Scan for the cell matching the given text and deliver its [X, Y] coordinate at center. 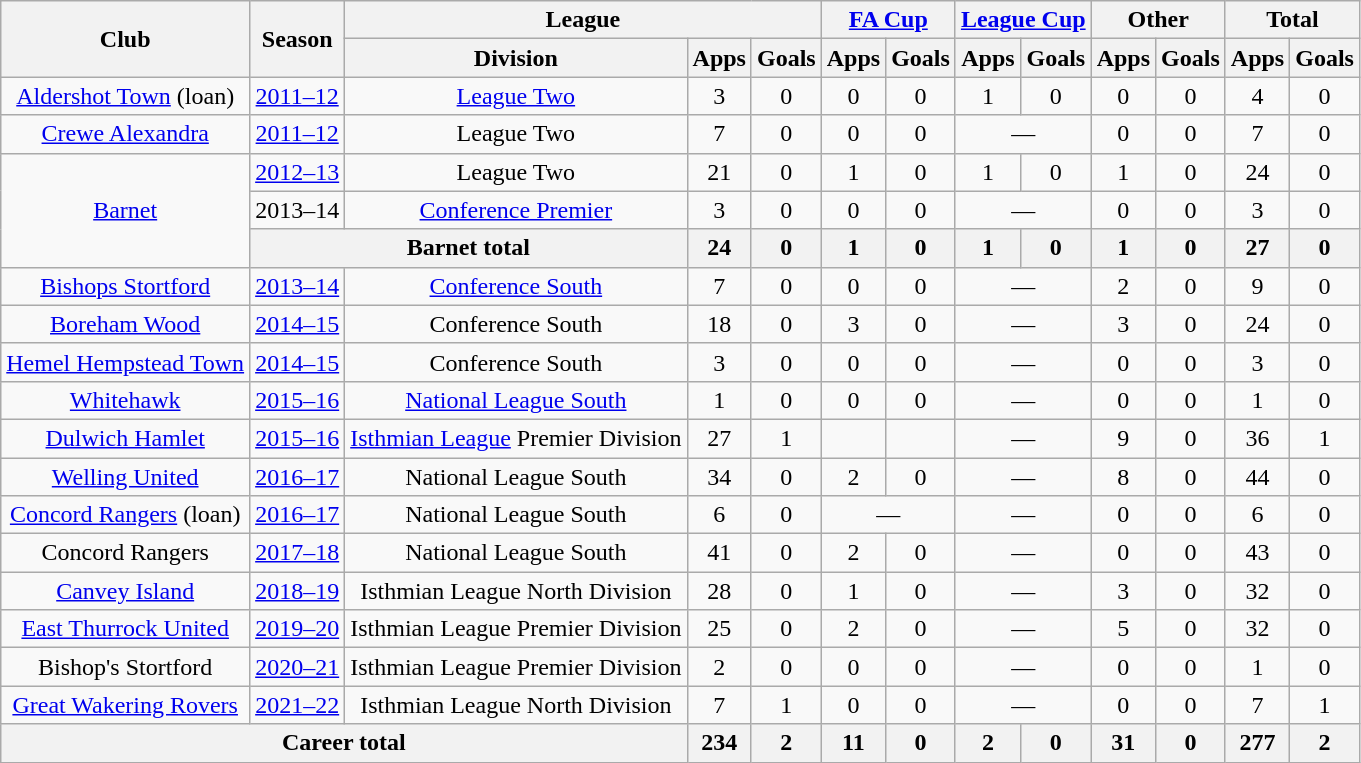
2021–22 [298, 705]
28 [719, 591]
234 [719, 743]
Club [126, 39]
25 [719, 629]
44 [1257, 477]
36 [1257, 438]
31 [1123, 743]
Career total [344, 743]
Barnet [126, 210]
277 [1257, 743]
Division [516, 58]
43 [1257, 553]
Season [298, 39]
Concord Rangers [126, 553]
2020–21 [298, 667]
League [584, 20]
2012–13 [298, 172]
Dulwich Hamlet [126, 438]
21 [719, 172]
2018–19 [298, 591]
4 [1257, 96]
Total [1292, 20]
League Cup [1023, 20]
Bishop's Stortford [126, 667]
Bishops Stortford [126, 286]
Boreham Wood [126, 324]
Concord Rangers (loan) [126, 515]
18 [719, 324]
41 [719, 553]
Other [1158, 20]
Canvey Island [126, 591]
Whitehawk [126, 400]
2019–20 [298, 629]
34 [719, 477]
East Thurrock United [126, 629]
Great Wakering Rovers [126, 705]
2017–18 [298, 553]
Crewe Alexandra [126, 134]
Welling United [126, 477]
Hemel Hempstead Town [126, 362]
Aldershot Town (loan) [126, 96]
8 [1123, 477]
Conference Premier [516, 210]
FA Cup [888, 20]
Barnet total [468, 248]
11 [853, 743]
5 [1123, 629]
